Capture the cell that displays the provided text and extract its [x, y] central coordinate. 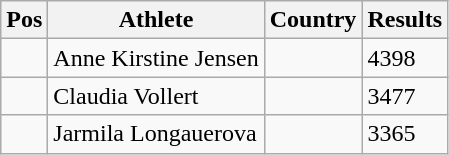
3365 [405, 134]
3477 [405, 96]
Results [405, 20]
Anne Kirstine Jensen [156, 58]
Claudia Vollert [156, 96]
4398 [405, 58]
Athlete [156, 20]
Country [313, 20]
Jarmila Longauerova [156, 134]
Pos [24, 20]
